Return (X, Y) of the center of cell containing provided text 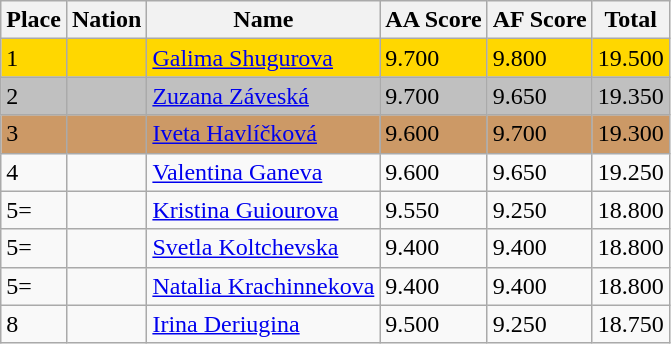
19.500 (630, 58)
9.550 (434, 210)
Total (630, 20)
Iveta Havlíčková (264, 134)
Name (264, 20)
Place (34, 20)
Svetla Koltchevska (264, 248)
AA Score (434, 20)
8 (34, 324)
Galima Shugurova (264, 58)
2 (34, 96)
19.250 (630, 172)
Zuzana Záveská (264, 96)
1 (34, 58)
3 (34, 134)
4 (34, 172)
Nation (106, 20)
Natalia Krachinnekova (264, 286)
9.500 (434, 324)
Valentina Ganeva (264, 172)
18.750 (630, 324)
Kristina Guiourova (264, 210)
AF Score (540, 20)
9.800 (540, 58)
19.350 (630, 96)
Irina Deriugina (264, 324)
19.300 (630, 134)
